Extract the [x, y] coordinate from the center of the cell holding the provided text.  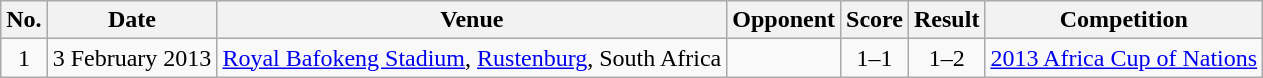
Date [132, 20]
No. [24, 20]
Opponent [784, 20]
Competition [1124, 20]
3 February 2013 [132, 58]
2013 Africa Cup of Nations [1124, 58]
1–1 [875, 58]
1–2 [947, 58]
Score [875, 20]
Royal Bafokeng Stadium, Rustenburg, South Africa [472, 58]
1 [24, 58]
Result [947, 20]
Venue [472, 20]
